Output the (X, Y) coordinate of the center of the cell containing the given text.  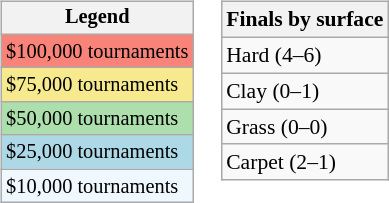
Legend (97, 18)
Clay (0–1) (304, 91)
$100,000 tournaments (97, 51)
Hard (4–6) (304, 55)
Finals by surface (304, 20)
Grass (0–0) (304, 127)
$75,000 tournaments (97, 85)
$25,000 tournaments (97, 152)
$50,000 tournaments (97, 119)
$10,000 tournaments (97, 186)
Carpet (2–1) (304, 162)
